Capture the cell that displays the provided text and extract its [x, y] central coordinate. 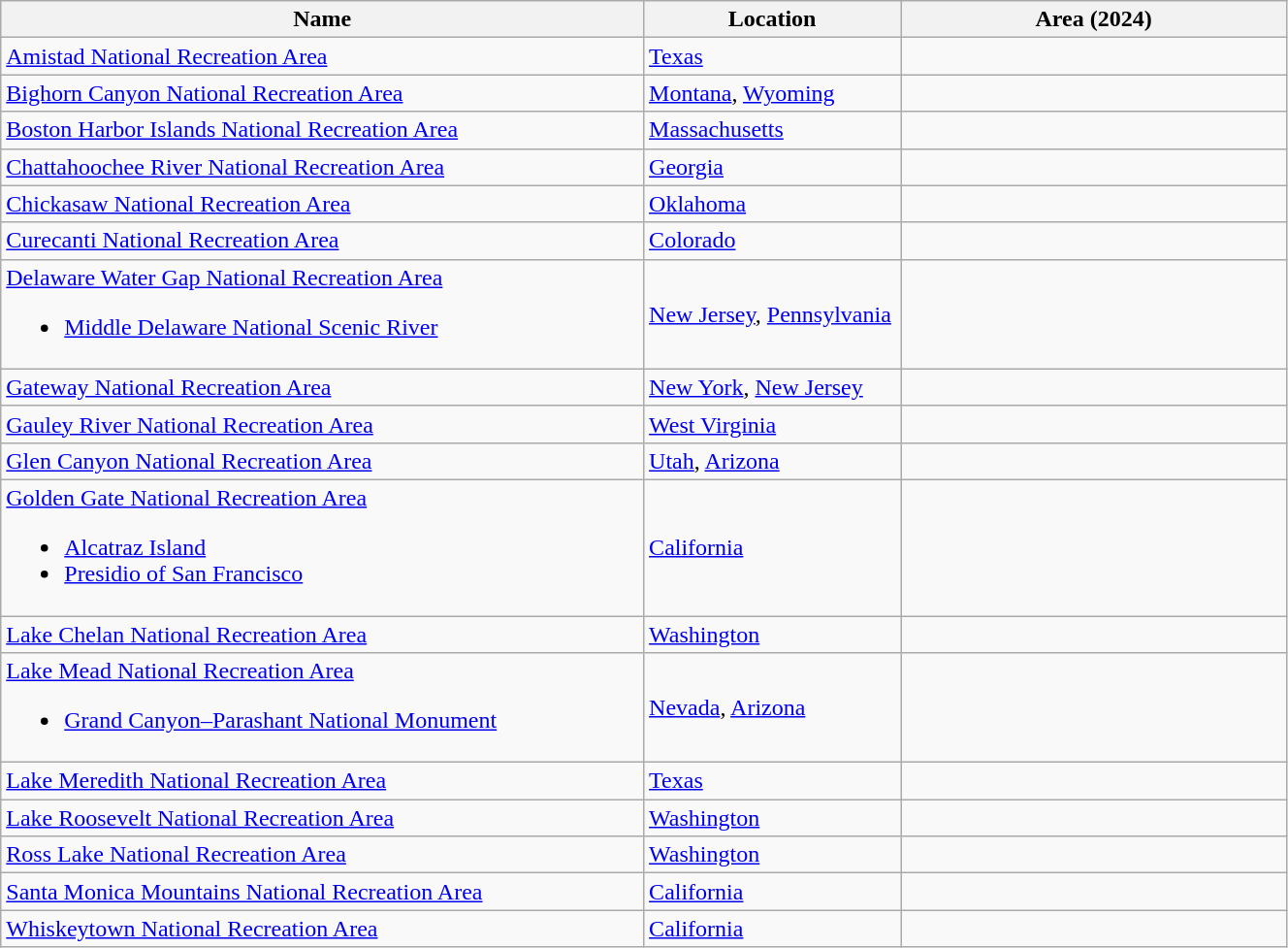
Santa Monica Mountains National Recreation Area [322, 892]
West Virginia [772, 424]
Delaware Water Gap National Recreation AreaMiddle Delaware National Scenic River [322, 314]
Location [772, 19]
Montana, Wyoming [772, 93]
New Jersey, Pennsylvania [772, 314]
Glen Canyon National Recreation Area [322, 461]
Whiskeytown National Recreation Area [322, 929]
Bighorn Canyon National Recreation Area [322, 93]
Golden Gate National Recreation AreaAlcatraz IslandPresidio of San Francisco [322, 547]
Name [322, 19]
Lake Chelan National Recreation Area [322, 634]
Utah, Arizona [772, 461]
Lake Mead National Recreation AreaGrand Canyon–Parashant National Monument [322, 708]
Nevada, Arizona [772, 708]
Chattahoochee River National Recreation Area [322, 167]
Gateway National Recreation Area [322, 387]
Curecanti National Recreation Area [322, 241]
Lake Meredith National Recreation Area [322, 781]
Lake Roosevelt National Recreation Area [322, 818]
Amistad National Recreation Area [322, 56]
Oklahoma [772, 204]
Georgia [772, 167]
Boston Harbor Islands National Recreation Area [322, 130]
Ross Lake National Recreation Area [322, 855]
Massachusetts [772, 130]
Colorado [772, 241]
Gauley River National Recreation Area [322, 424]
New York, New Jersey [772, 387]
Area (2024) [1094, 19]
Chickasaw National Recreation Area [322, 204]
